Search for the cell housing the specified text and yield its [x, y] center coordinate. 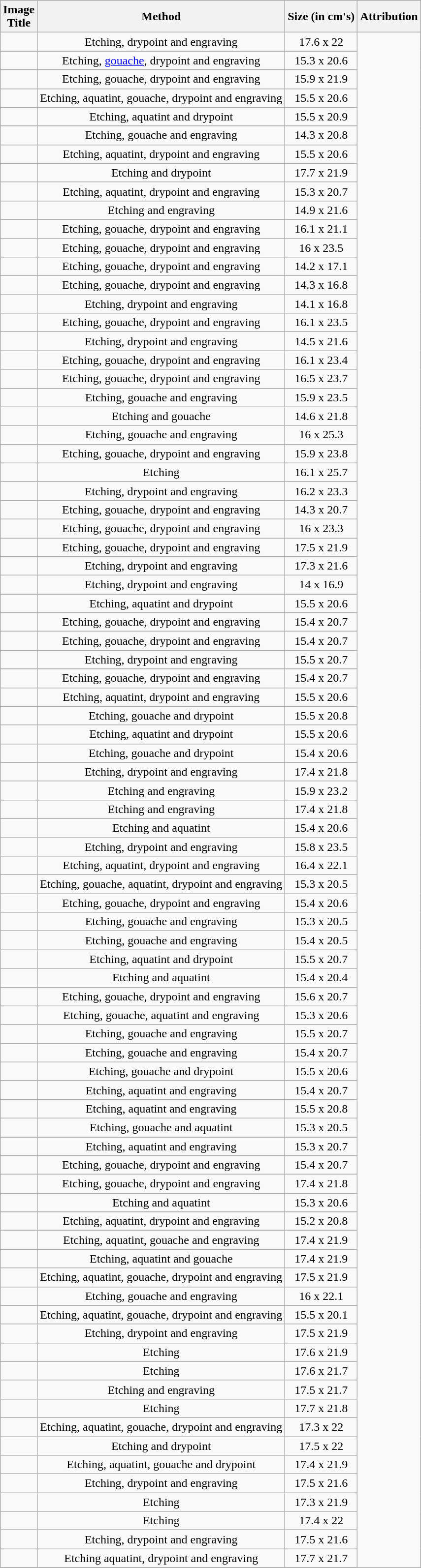
16.2 x 23.3 [321, 491]
16.1 x 25.7 [321, 472]
Etching aquatint, drypoint and engraving [162, 1558]
15.2 x 20.8 [321, 1221]
14.5 x 21.6 [321, 341]
15.9 x 21.9 [321, 79]
17.4 x 22 [321, 1521]
Etching, gouache, aquatint, drypoint and engraving [162, 884]
15.5 x 20.1 [321, 1315]
ImageTitle [19, 17]
15.4 x 20.5 [321, 940]
Etching and gouache [162, 416]
17.6 x 22 [321, 42]
Etching, aquatint and gouache [162, 1259]
14.3 x 20.7 [321, 510]
17.5 x 21.7 [321, 1389]
15.9 x 23.2 [321, 790]
17.3 x 22 [321, 1427]
17.7 x 21.9 [321, 173]
14.6 x 21.8 [321, 416]
14.2 x 17.1 [321, 267]
15.5 x 20.9 [321, 117]
Etching, gouache, aquatint and engraving [162, 1015]
17.6 x 21.7 [321, 1371]
16 x 25.3 [321, 435]
14.9 x 21.6 [321, 210]
15.4 x 20.4 [321, 978]
17.7 x 21.8 [321, 1408]
14 x 16.9 [321, 585]
14.3 x 16.8 [321, 285]
15.9 x 23.5 [321, 397]
16 x 22.1 [321, 1296]
15.6 x 20.7 [321, 996]
16.4 x 22.1 [321, 866]
Etching, aquatint, gouache and drypoint [162, 1465]
Attribution [389, 17]
17.3 x 21.6 [321, 566]
Etching, aquatint, gouache and engraving [162, 1240]
17.3 x 21.9 [321, 1502]
Size (in cm's) [321, 17]
15.8 x 23.5 [321, 846]
17.6 x 21.9 [321, 1352]
17.5 x 22 [321, 1446]
14.1 x 16.8 [321, 304]
17.7 x 21.7 [321, 1558]
16.5 x 23.7 [321, 379]
16.1 x 23.4 [321, 360]
Etching, gouache and aquatint [162, 1127]
16 x 23.5 [321, 247]
16.1 x 21.1 [321, 229]
15.9 x 23.8 [321, 453]
16 x 23.3 [321, 528]
14.3 x 20.8 [321, 135]
Method [162, 17]
16.1 x 23.5 [321, 323]
